Capture the cell that displays the provided text and extract its [x, y] central coordinate. 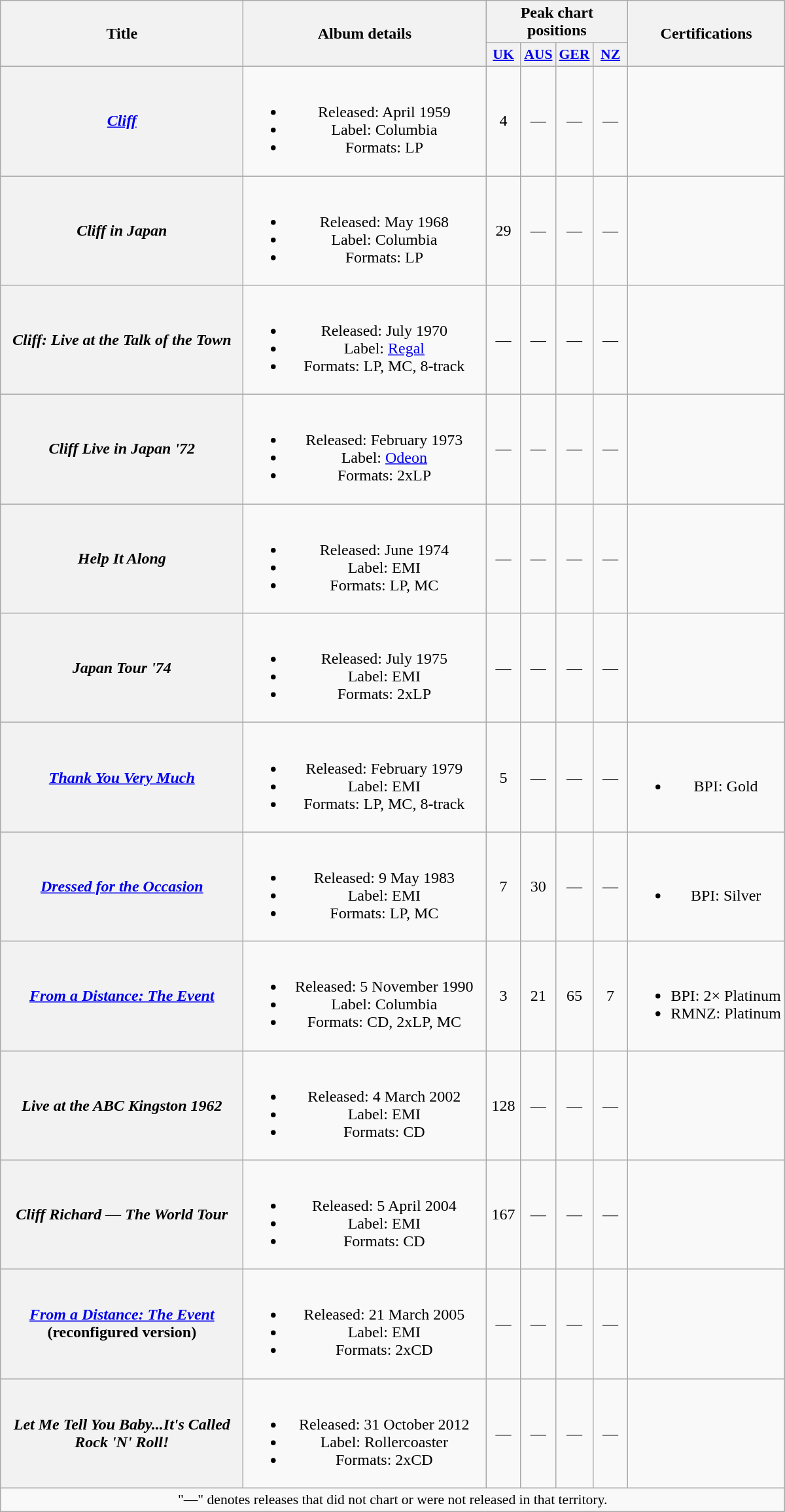
Cliff Live in Japan '72 [122, 449]
29 [504, 230]
Live at the ABC Kingston 1962 [122, 1105]
From a Distance: The Event [122, 996]
GER [574, 55]
Released: 5 April 2004Label: EMIFormats: CD [365, 1215]
BPI: Silver [706, 886]
Help It Along [122, 559]
Cliff [122, 120]
30 [538, 886]
21 [538, 996]
Released: July 1975Label: EMIFormats: 2xLP [365, 668]
167 [504, 1215]
BPI: Gold [706, 778]
128 [504, 1105]
5 [504, 778]
3 [504, 996]
Thank You Very Much [122, 778]
Released: 31 October 2012Label: RollercoasterFormats: 2xCD [365, 1433]
Released: 9 May 1983Label: EMIFormats: LP, MC [365, 886]
65 [574, 996]
Japan Tour '74 [122, 668]
Released: February 1973Label: OdeonFormats: 2xLP [365, 449]
BPI: 2× PlatinumRMNZ: Platinum [706, 996]
Title [122, 34]
Released: 5 November 1990Label: ColumbiaFormats: CD, 2xLP, MC [365, 996]
Released: 4 March 2002Label: EMIFormats: CD [365, 1105]
Released: April 1959Label: ColumbiaFormats: LP [365, 120]
Released: June 1974Label: EMIFormats: LP, MC [365, 559]
Album details [365, 34]
From a Distance: The Event (reconfigured version) [122, 1323]
"—" denotes releases that did not chart or were not released in that territory. [392, 1500]
Certifications [706, 34]
NZ [610, 55]
Released: February 1979Label: EMIFormats: LP, MC, 8-track [365, 778]
4 [504, 120]
AUS [538, 55]
Let Me Tell You Baby...It's Called Rock 'N' Roll! [122, 1433]
Released: 21 March 2005Label: EMIFormats: 2xCD [365, 1323]
UK [504, 55]
Peak chart positions [557, 22]
Cliff Richard — The World Tour [122, 1215]
Cliff in Japan [122, 230]
Cliff: Live at the Talk of the Town [122, 340]
Released: May 1968Label: ColumbiaFormats: LP [365, 230]
Released: July 1970Label: RegalFormats: LP, MC, 8-track [365, 340]
Dressed for the Occasion [122, 886]
